Scan for the cell matching the given text and deliver its [X, Y] coordinate at center. 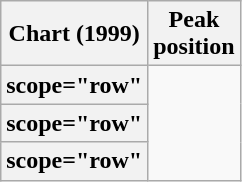
Chart (1999) [74, 34]
Peakposition [194, 34]
